From the cell containing the given text, extract its center point as (x, y) coordinate. 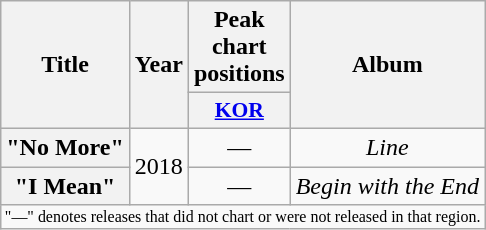
"I Mean" (66, 185)
Title (66, 65)
Begin with the End (387, 185)
2018 (158, 166)
"—" denotes releases that did not chart or were not released in that region. (243, 217)
Peak chart positions (239, 47)
Line (387, 147)
Year (158, 65)
Album (387, 65)
KOR (239, 111)
"No More" (66, 147)
